Search for the cell housing the specified text and yield its (x, y) center coordinate. 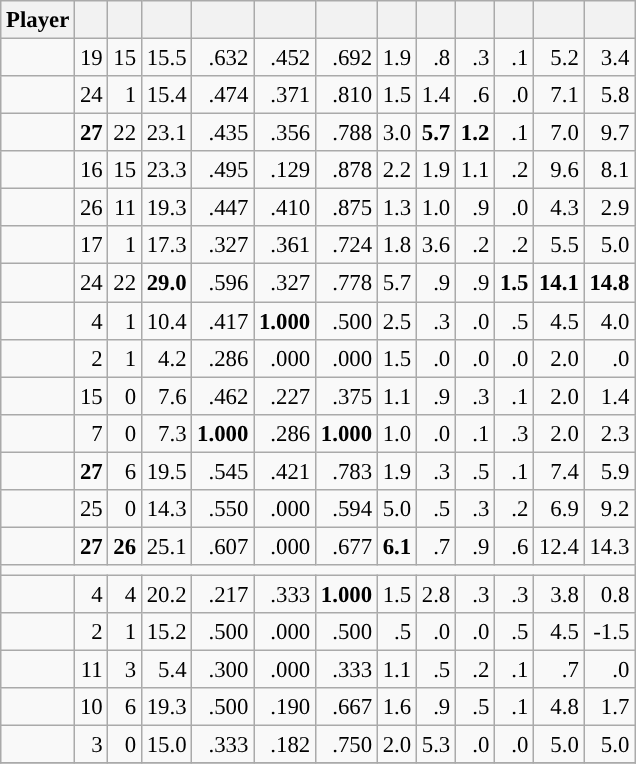
6.1 (396, 546)
.632 (223, 58)
15.5 (166, 58)
5.9 (609, 471)
.421 (285, 471)
3.8 (559, 594)
19.5 (166, 471)
.550 (223, 509)
4.8 (559, 707)
.607 (223, 546)
-1.5 (609, 632)
5.3 (436, 745)
.227 (285, 396)
7.0 (559, 133)
3.0 (396, 133)
.474 (223, 95)
23.1 (166, 133)
.495 (223, 170)
1.6 (396, 707)
15.0 (166, 745)
12.4 (559, 546)
7.4 (559, 471)
15.4 (166, 95)
2.8 (436, 594)
.190 (285, 707)
4.2 (166, 358)
.750 (347, 745)
.692 (347, 58)
6.9 (559, 509)
.371 (285, 95)
4.0 (609, 321)
.596 (223, 283)
.182 (285, 745)
14.8 (609, 283)
5.4 (166, 670)
25.1 (166, 546)
3.6 (436, 245)
.217 (223, 594)
.594 (347, 509)
.356 (285, 133)
.875 (347, 208)
.462 (223, 396)
.778 (347, 283)
23.3 (166, 170)
17 (92, 245)
.677 (347, 546)
.8 (436, 58)
1.2 (476, 133)
1.8 (396, 245)
.783 (347, 471)
.417 (223, 321)
8.1 (609, 170)
9.7 (609, 133)
.300 (223, 670)
15.2 (166, 632)
.435 (223, 133)
2.2 (396, 170)
7.1 (559, 95)
2.9 (609, 208)
25 (92, 509)
2.5 (396, 321)
5.8 (609, 95)
0.8 (609, 594)
9.6 (559, 170)
19 (92, 58)
.447 (223, 208)
10 (92, 707)
17.3 (166, 245)
2.3 (609, 433)
16 (92, 170)
5.2 (559, 58)
7.3 (166, 433)
1.3 (396, 208)
.810 (347, 95)
5.5 (559, 245)
.129 (285, 170)
.545 (223, 471)
Player (38, 20)
.878 (347, 170)
.724 (347, 245)
1.7 (609, 707)
.410 (285, 208)
29.0 (166, 283)
.788 (347, 133)
.452 (285, 58)
20.2 (166, 594)
7 (92, 433)
.667 (347, 707)
14.1 (559, 283)
7.6 (166, 396)
.375 (347, 396)
3.4 (609, 58)
.361 (285, 245)
4.3 (559, 208)
10.4 (166, 321)
9.2 (609, 509)
